Detect which cell encompasses the target text, then output its (x, y) center coordinate. 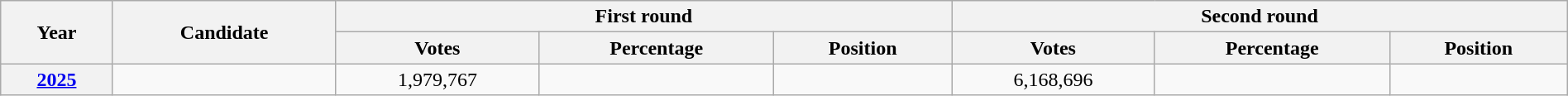
Second round (1260, 17)
6,168,696 (1054, 79)
1,979,767 (437, 79)
2025 (56, 79)
Year (56, 32)
First round (643, 17)
Candidate (224, 32)
